From the cell containing the given text, extract its center point as (x, y) coordinate. 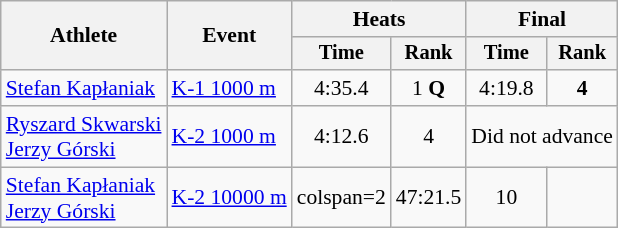
Heats (380, 19)
4:19.8 (506, 88)
10 (506, 198)
K-2 10000 m (228, 198)
4:35.4 (342, 88)
Ryszard SkwarskiJerzy Górski (84, 136)
Final (542, 19)
1 Q (428, 88)
K-1 1000 m (228, 88)
4:12.6 (342, 136)
Stefan Kapłaniak (84, 88)
Event (228, 36)
Stefan KapłaniakJerzy Górski (84, 198)
47:21.5 (428, 198)
Did not advance (542, 136)
K-2 1000 m (228, 136)
Athlete (84, 36)
colspan=2 (342, 198)
